Determine the [X, Y] coordinate at the center of the cell enclosing the given text.  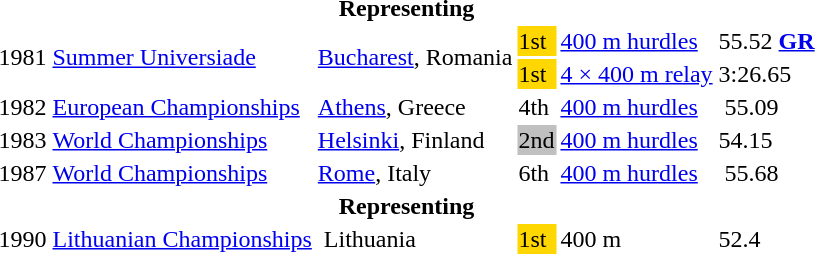
Helsinki, Finland [415, 140]
European Championships [182, 107]
4th [536, 107]
6th [536, 173]
Bucharest, Romania [415, 58]
Lithuanian Championships [182, 239]
4 × 400 m relay [636, 74]
2nd [536, 140]
Summer Universiade [182, 58]
Rome, Italy [415, 173]
Athens, Greece [415, 107]
400 m [636, 239]
Lithuania [415, 239]
